Provide the [X, Y] coordinate of the cell's center where the given text is located.  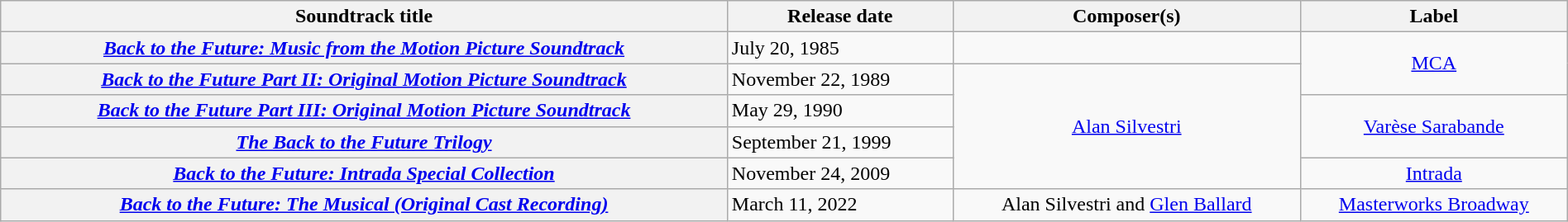
Back to the Future: Intrada Special Collection [364, 173]
November 22, 1989 [840, 79]
Masterworks Broadway [1434, 205]
Label [1434, 17]
November 24, 2009 [840, 173]
Varèse Sarabande [1434, 126]
Release date [840, 17]
Back to the Future Part III: Original Motion Picture Soundtrack [364, 111]
September 21, 1999 [840, 142]
May 29, 1990 [840, 111]
Back to the Future: The Musical (Original Cast Recording) [364, 205]
MCA [1434, 64]
July 20, 1985 [840, 48]
Composer(s) [1126, 17]
Alan Silvestri [1126, 126]
Intrada [1434, 173]
March 11, 2022 [840, 205]
The Back to the Future Trilogy [364, 142]
Soundtrack title [364, 17]
Back to the Future Part II: Original Motion Picture Soundtrack [364, 79]
Back to the Future: Music from the Motion Picture Soundtrack [364, 48]
Alan Silvestri and Glen Ballard [1126, 205]
